Return the (x, y) coordinate for the center point of the cell that contains the specified text.  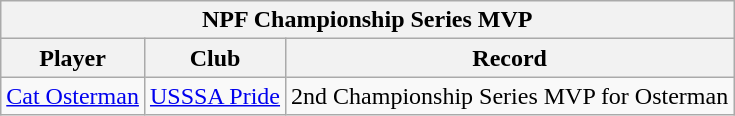
Club (214, 58)
Player (73, 58)
Cat Osterman (73, 96)
2nd Championship Series MVP for Osterman (510, 96)
USSSA Pride (214, 96)
NPF Championship Series MVP (368, 20)
Record (510, 58)
